From the cell containing the given text, extract its center point as (X, Y) coordinate. 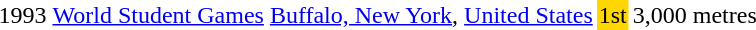
1st (612, 15)
World Student Games (158, 15)
Buffalo, New York, United States (431, 15)
